Pinpoint the cell where the given text exists, returning its [x, y] midpoint coordinate. 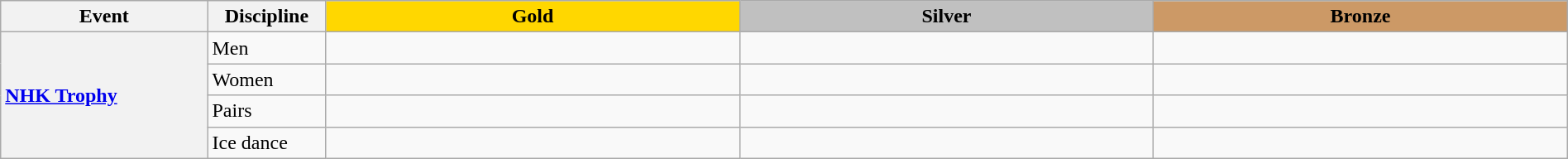
Event [104, 17]
Discipline [266, 17]
Silver [946, 17]
Gold [533, 17]
Ice dance [266, 142]
Bronze [1360, 17]
Women [266, 79]
NHK Trophy [104, 95]
Pairs [266, 111]
Men [266, 48]
